Determine the [x, y] coordinate at the center of the cell enclosing the given text.  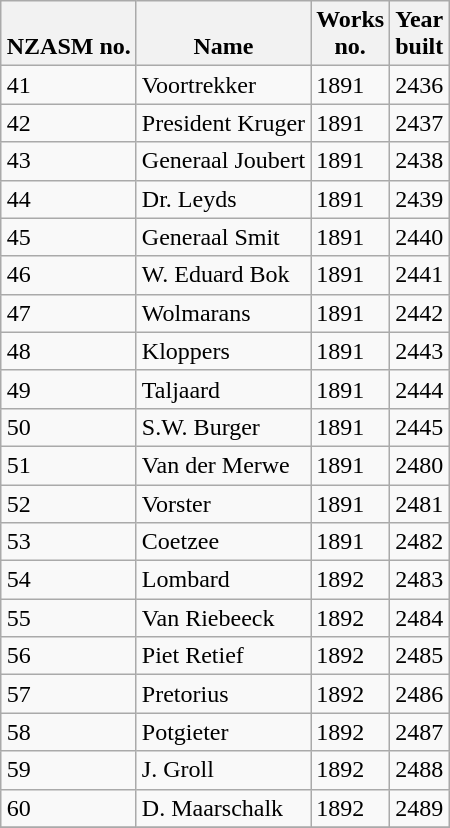
S.W. Burger [223, 427]
2441 [420, 275]
Voortrekker [223, 85]
2438 [420, 161]
Vorster [223, 503]
42 [68, 123]
2443 [420, 351]
Coetzee [223, 542]
41 [68, 85]
2439 [420, 199]
53 [68, 542]
45 [68, 237]
President Kruger [223, 123]
51 [68, 465]
55 [68, 618]
47 [68, 313]
2480 [420, 465]
Piet Retief [223, 656]
2488 [420, 770]
Lombard [223, 580]
Taljaard [223, 389]
Generaal Joubert [223, 161]
2445 [420, 427]
2436 [420, 85]
2482 [420, 542]
56 [68, 656]
W. Eduard Bok [223, 275]
2484 [420, 618]
2489 [420, 808]
49 [68, 389]
48 [68, 351]
54 [68, 580]
Kloppers [223, 351]
NZASM no. [68, 34]
J. Groll [223, 770]
2486 [420, 694]
2444 [420, 389]
Van Riebeeck [223, 618]
2487 [420, 732]
2442 [420, 313]
59 [68, 770]
Generaal Smit [223, 237]
Dr. Leyds [223, 199]
60 [68, 808]
Name [223, 34]
2481 [420, 503]
Potgieter [223, 732]
2485 [420, 656]
44 [68, 199]
2437 [420, 123]
2440 [420, 237]
52 [68, 503]
Pretorius [223, 694]
D. Maarschalk [223, 808]
Yearbuilt [420, 34]
43 [68, 161]
2483 [420, 580]
50 [68, 427]
58 [68, 732]
46 [68, 275]
57 [68, 694]
Worksno. [350, 34]
Van der Merwe [223, 465]
Wolmarans [223, 313]
